Identify which cell holds the provided text, then report its [X, Y] central coordinate. 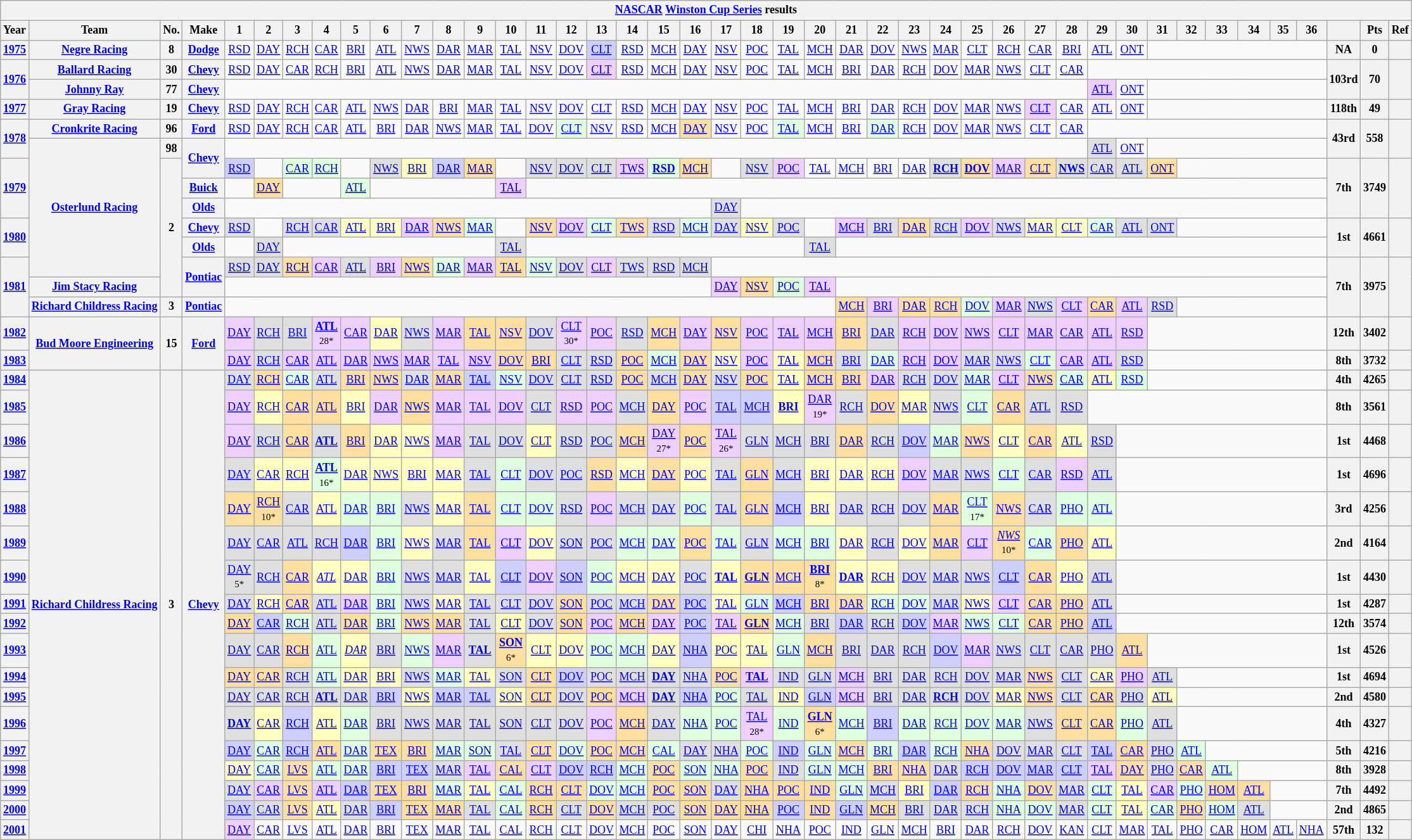
ATL16* [326, 475]
558 [1375, 139]
18 [757, 30]
4216 [1375, 751]
ATL28* [326, 334]
1999 [15, 791]
3402 [1375, 334]
29 [1102, 30]
21 [851, 30]
25 [977, 30]
1975 [15, 49]
3975 [1375, 287]
Gray Racing [94, 109]
23 [914, 30]
1979 [15, 188]
24 [946, 30]
26 [1008, 30]
36 [1311, 30]
2000 [15, 810]
35 [1283, 30]
43rd [1344, 139]
0 [1375, 49]
4287 [1375, 604]
1989 [15, 543]
10 [511, 30]
Ref [1400, 30]
3561 [1375, 407]
3574 [1375, 623]
118th [1344, 109]
20 [820, 30]
4661 [1375, 238]
27 [1040, 30]
1995 [15, 697]
1992 [15, 623]
1993 [15, 651]
CLT17* [977, 509]
1 [239, 30]
33 [1221, 30]
1982 [15, 334]
4492 [1375, 791]
1985 [15, 407]
13 [602, 30]
4256 [1375, 509]
1991 [15, 604]
57th [1344, 830]
CHI [757, 830]
DAR19* [820, 407]
4265 [1375, 380]
NWS10* [1008, 543]
4164 [1375, 543]
DAY27* [664, 441]
3928 [1375, 770]
TAL28* [757, 724]
5th [1344, 751]
3732 [1375, 360]
11 [541, 30]
132 [1375, 830]
1990 [15, 577]
1998 [15, 770]
Bud Moore Engineering [94, 343]
34 [1254, 30]
Year [15, 30]
98 [171, 148]
KAN [1072, 830]
4694 [1375, 678]
4526 [1375, 651]
1988 [15, 509]
SON6* [511, 651]
1981 [15, 287]
28 [1072, 30]
Make [204, 30]
3749 [1375, 188]
Johnny Ray [94, 89]
GLN6* [820, 724]
49 [1375, 109]
1978 [15, 139]
No. [171, 30]
1977 [15, 109]
1976 [15, 79]
77 [171, 89]
70 [1375, 79]
Dodge [204, 49]
1997 [15, 751]
4580 [1375, 697]
17 [726, 30]
3rd [1344, 509]
Pts [1375, 30]
Ballard Racing [94, 70]
32 [1192, 30]
31 [1162, 30]
5 [356, 30]
NASCAR Winston Cup Series results [706, 10]
1983 [15, 360]
BRI8* [820, 577]
4696 [1375, 475]
4 [326, 30]
CLT30* [571, 334]
Cronkrite Racing [94, 129]
14 [632, 30]
6 [386, 30]
103rd [1344, 79]
Buick [204, 188]
RCH10* [269, 509]
4430 [1375, 577]
1984 [15, 380]
1980 [15, 238]
12 [571, 30]
Negre Racing [94, 49]
4468 [1375, 441]
1986 [15, 441]
16 [696, 30]
1994 [15, 678]
4327 [1375, 724]
9 [480, 30]
22 [883, 30]
NA [1344, 49]
1987 [15, 475]
DAY5* [239, 577]
1996 [15, 724]
7 [417, 30]
96 [171, 129]
TAL26* [726, 441]
Osterlund Racing [94, 208]
4865 [1375, 810]
2001 [15, 830]
Team [94, 30]
Jim Stacy Racing [94, 286]
